Search for the cell housing the specified text and yield its (X, Y) center coordinate. 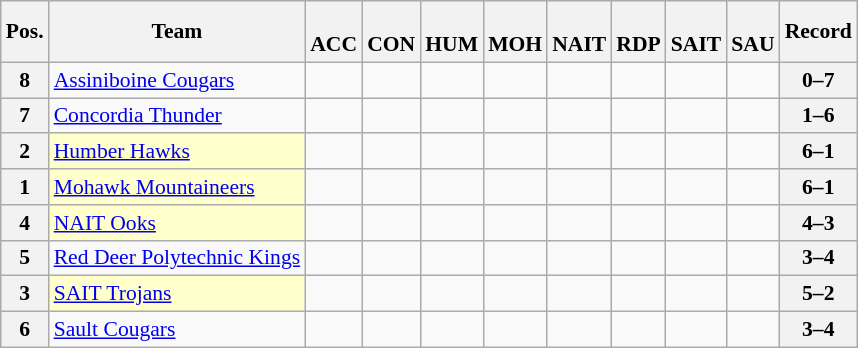
3 (25, 294)
5–2 (818, 294)
Assiniboine Cougars (178, 80)
NAIT (579, 32)
4 (25, 223)
Sault Cougars (178, 330)
NAIT Ooks (178, 223)
Team (178, 32)
8 (25, 80)
2 (25, 152)
Concordia Thunder (178, 116)
0–7 (818, 80)
Humber Hawks (178, 152)
5 (25, 258)
1 (25, 187)
ACC (334, 32)
6 (25, 330)
CON (391, 32)
Pos. (25, 32)
1–6 (818, 116)
Red Deer Polytechnic Kings (178, 258)
RDP (638, 32)
Mohawk Mountaineers (178, 187)
Record (818, 32)
7 (25, 116)
SAU (752, 32)
MOH (515, 32)
SAIT (696, 32)
HUM (452, 32)
SAIT Trojans (178, 294)
4–3 (818, 223)
